Find where the given text appears and provide that cell's center as (x, y) coordinate. 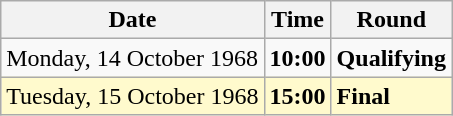
Tuesday, 15 October 1968 (132, 96)
10:00 (298, 58)
Qualifying (391, 58)
15:00 (298, 96)
Round (391, 20)
Final (391, 96)
Monday, 14 October 1968 (132, 58)
Date (132, 20)
Time (298, 20)
